Scan for the cell matching the given text and deliver its (X, Y) coordinate at center. 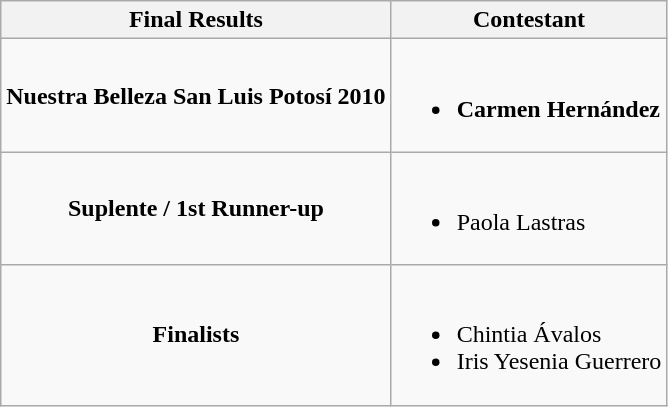
Chintia ÁvalosIris Yesenia Guerrero (529, 335)
Suplente / 1st Runner-up (196, 208)
Contestant (529, 20)
Nuestra Belleza San Luis Potosí 2010 (196, 96)
Final Results (196, 20)
Carmen Hernández (529, 96)
Paola Lastras (529, 208)
Finalists (196, 335)
